Determine the (X, Y) coordinate at the center of the cell enclosing the given text.  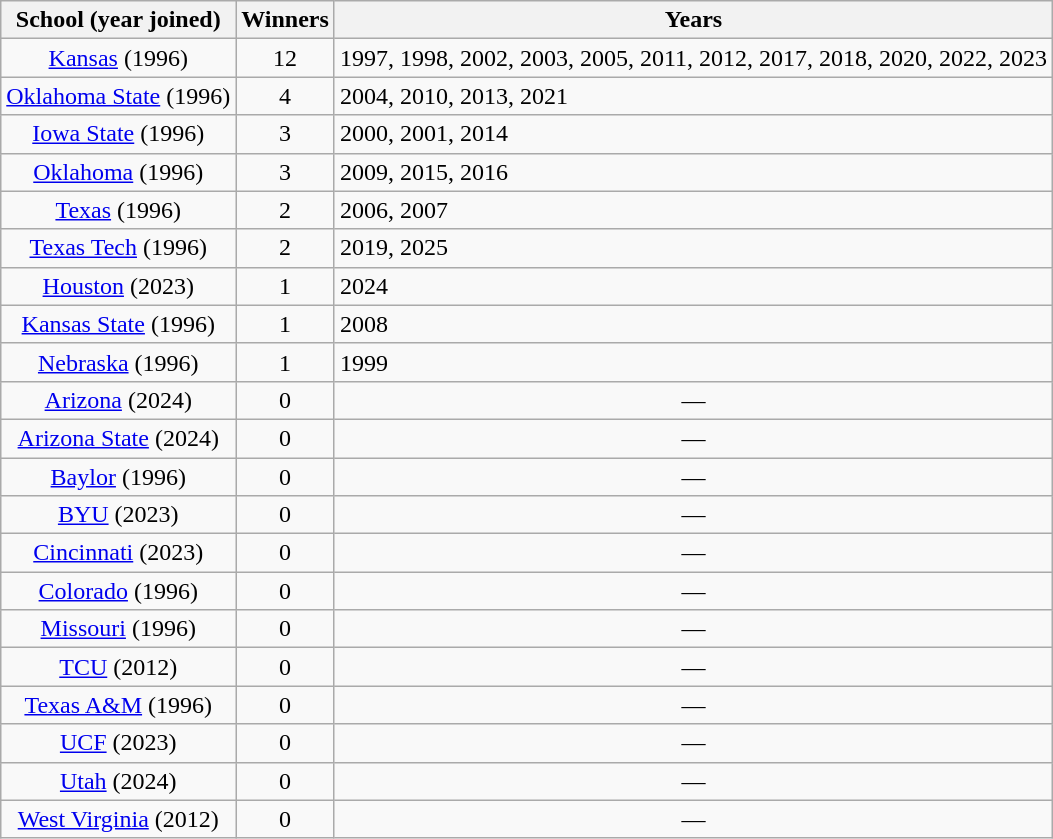
4 (286, 96)
2009, 2015, 2016 (693, 172)
Arizona State (2024) (118, 438)
Kansas (1996) (118, 58)
Iowa State (1996) (118, 134)
2000, 2001, 2014 (693, 134)
Utah (2024) (118, 781)
Cincinnati (2023) (118, 553)
Missouri (1996) (118, 629)
Nebraska (1996) (118, 362)
2008 (693, 324)
School (year joined) (118, 20)
2006, 2007 (693, 210)
UCF (2023) (118, 743)
Texas (1996) (118, 210)
Arizona (2024) (118, 400)
West Virginia (2012) (118, 819)
2019, 2025 (693, 248)
Oklahoma (1996) (118, 172)
2004, 2010, 2013, 2021 (693, 96)
BYU (2023) (118, 515)
Texas Tech (1996) (118, 248)
Kansas State (1996) (118, 324)
Years (693, 20)
1999 (693, 362)
Baylor (1996) (118, 477)
Texas A&M (1996) (118, 705)
12 (286, 58)
2024 (693, 286)
Colorado (1996) (118, 591)
Winners (286, 20)
Houston (2023) (118, 286)
TCU (2012) (118, 667)
1997, 1998, 2002, 2003, 2005, 2011, 2012, 2017, 2018, 2020, 2022, 2023 (693, 58)
Oklahoma State (1996) (118, 96)
